For the text-containing cell, return its midpoint in [x, y] coordinate format. 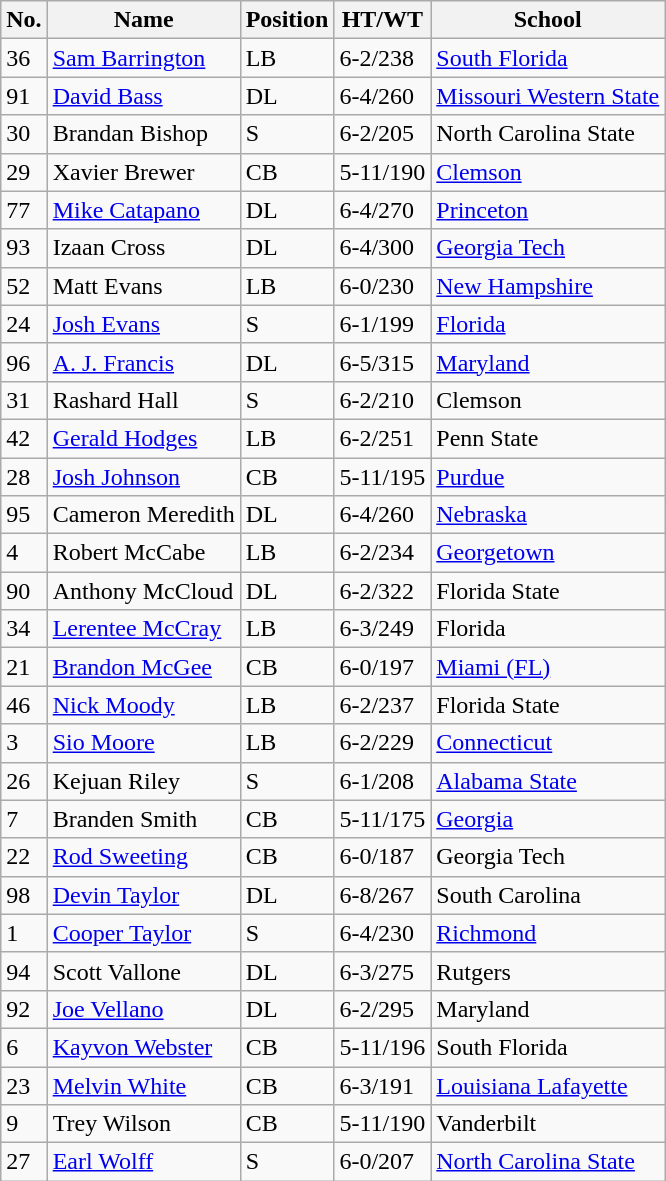
Trey Wilson [144, 1124]
29 [24, 172]
Missouri Western State [548, 96]
Richmond [548, 933]
Izaan Cross [144, 248]
92 [24, 1009]
6-2/238 [382, 58]
Louisiana Lafayette [548, 1085]
6-0/197 [382, 667]
24 [24, 324]
David Bass [144, 96]
6-2/229 [382, 743]
New Hampshire [548, 286]
Anthony McCloud [144, 591]
6-2/251 [382, 438]
Robert McCabe [144, 553]
96 [24, 362]
6 [24, 1047]
Cameron Meredith [144, 515]
6-4/300 [382, 248]
6-8/267 [382, 895]
30 [24, 134]
Georgetown [548, 553]
28 [24, 477]
Joe Vellano [144, 1009]
Georgia [548, 819]
5-11/175 [382, 819]
Devin Taylor [144, 895]
Brandan Bishop [144, 134]
Brandon McGee [144, 667]
Sam Barrington [144, 58]
Penn State [548, 438]
91 [24, 96]
5-11/195 [382, 477]
6-2/237 [382, 705]
Rod Sweeting [144, 857]
3 [24, 743]
Nick Moody [144, 705]
4 [24, 553]
Rashard Hall [144, 400]
6-0/187 [382, 857]
6-3/249 [382, 629]
Cooper Taylor [144, 933]
Purdue [548, 477]
31 [24, 400]
6-0/207 [382, 1162]
6-0/230 [382, 286]
77 [24, 210]
Josh Johnson [144, 477]
A. J. Francis [144, 362]
93 [24, 248]
7 [24, 819]
Matt Evans [144, 286]
Rutgers [548, 971]
6-2/210 [382, 400]
Lerentee McCray [144, 629]
Josh Evans [144, 324]
Position [287, 20]
Vanderbilt [548, 1124]
Miami (FL) [548, 667]
6-1/208 [382, 781]
5-11/196 [382, 1047]
6-2/205 [382, 134]
Mike Catapano [144, 210]
Xavier Brewer [144, 172]
34 [24, 629]
6-2/295 [382, 1009]
52 [24, 286]
6-2/322 [382, 591]
Melvin White [144, 1085]
Kejuan Riley [144, 781]
6-3/191 [382, 1085]
Connecticut [548, 743]
School [548, 20]
6-3/275 [382, 971]
6-4/270 [382, 210]
Scott Vallone [144, 971]
HT/WT [382, 20]
36 [24, 58]
Alabama State [548, 781]
Princeton [548, 210]
27 [24, 1162]
Nebraska [548, 515]
26 [24, 781]
90 [24, 591]
Kayvon Webster [144, 1047]
42 [24, 438]
1 [24, 933]
Branden Smith [144, 819]
South Carolina [548, 895]
46 [24, 705]
6-2/234 [382, 553]
No. [24, 20]
Gerald Hodges [144, 438]
94 [24, 971]
98 [24, 895]
23 [24, 1085]
Earl Wolff [144, 1162]
6-5/315 [382, 362]
21 [24, 667]
6-4/230 [382, 933]
95 [24, 515]
22 [24, 857]
6-1/199 [382, 324]
Name [144, 20]
Sio Moore [144, 743]
9 [24, 1124]
